From the cell containing the given text, extract its center point as [x, y] coordinate. 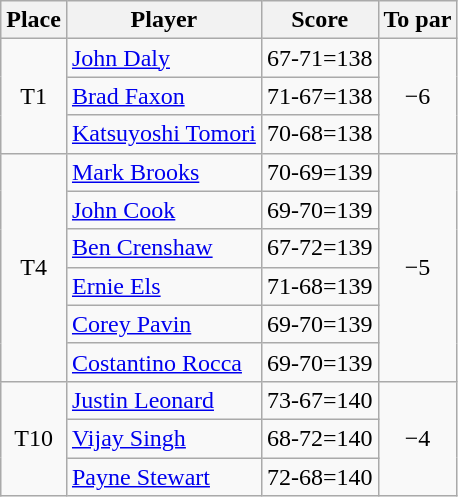
72-68=140 [320, 477]
Player [164, 20]
−6 [418, 96]
T1 [34, 96]
71-67=138 [320, 96]
Ernie Els [164, 286]
Brad Faxon [164, 96]
Justin Leonard [164, 400]
Vijay Singh [164, 438]
John Daly [164, 58]
−5 [418, 267]
John Cook [164, 210]
71-68=139 [320, 286]
Place [34, 20]
70-68=138 [320, 134]
−4 [418, 438]
67-72=139 [320, 248]
Costantino Rocca [164, 362]
70-69=139 [320, 172]
68-72=140 [320, 438]
67-71=138 [320, 58]
Mark Brooks [164, 172]
Score [320, 20]
Ben Crenshaw [164, 248]
73-67=140 [320, 400]
T4 [34, 267]
To par [418, 20]
Payne Stewart [164, 477]
Corey Pavin [164, 324]
T10 [34, 438]
Katsuyoshi Tomori [164, 134]
